Find where the given text appears and provide that cell's center as (X, Y) coordinate. 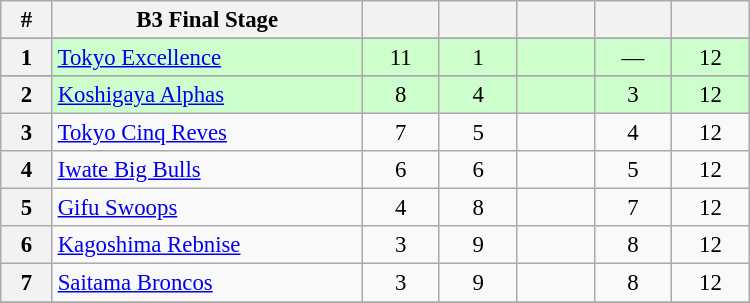
B3 Final Stage (207, 20)
11 (400, 58)
Saitama Broncos (207, 283)
Kagoshima Rebnise (207, 245)
Tokyo Excellence (207, 58)
Tokyo Cinq Reves (207, 133)
— (632, 58)
Gifu Swoops (207, 208)
2 (27, 95)
# (27, 20)
Iwate Big Bulls (207, 170)
Koshigaya Alphas (207, 95)
